Pinpoint the cell where the given text exists, returning its (X, Y) midpoint coordinate. 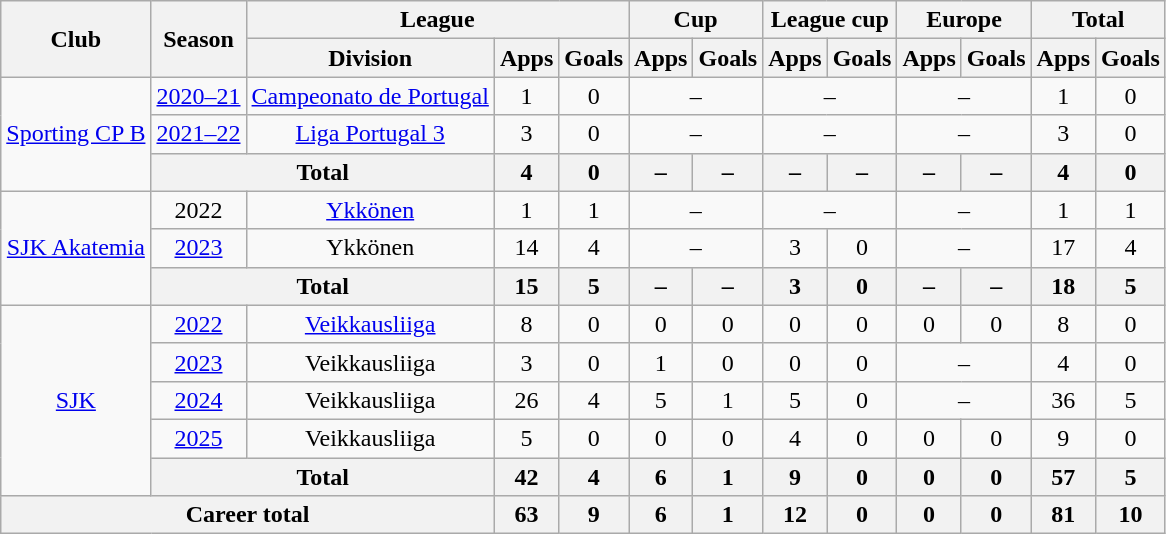
36 (1063, 400)
18 (1063, 286)
Division (370, 58)
League cup (830, 20)
Season (198, 39)
57 (1063, 477)
63 (526, 515)
SJK (76, 400)
15 (526, 286)
17 (1063, 248)
2025 (198, 438)
14 (526, 248)
26 (526, 400)
SJK Akatemia (76, 248)
Liga Portugal 3 (370, 134)
81 (1063, 515)
Cup (696, 20)
2020–21 (198, 96)
Sporting CP B (76, 134)
League (438, 20)
2024 (198, 400)
Europe (964, 20)
Club (76, 39)
10 (1131, 515)
Campeonato de Portugal (370, 96)
42 (526, 477)
Career total (248, 515)
12 (795, 515)
2021–22 (198, 134)
